Return the (x, y) coordinate for the center point of the cell that contains the specified text.  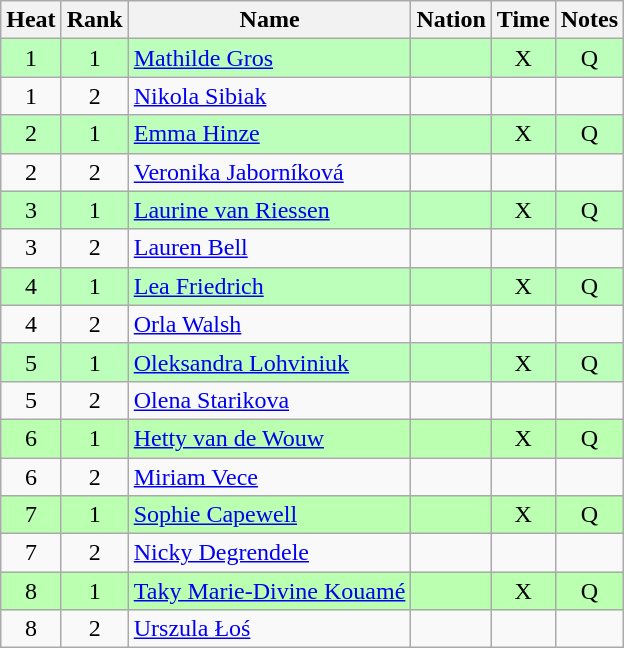
Mathilde Gros (270, 58)
Nikola Sibiak (270, 96)
Olena Starikova (270, 400)
Nicky Degrendele (270, 553)
Nation (451, 20)
Heat (31, 20)
Emma Hinze (270, 134)
Laurine van Riessen (270, 210)
Rank (94, 20)
Sophie Capewell (270, 515)
Lauren Bell (270, 248)
Veronika Jaborníková (270, 172)
Lea Friedrich (270, 286)
Urszula Łoś (270, 629)
Hetty van de Wouw (270, 438)
Orla Walsh (270, 324)
Taky Marie-Divine Kouamé (270, 591)
Time (523, 20)
Miriam Vece (270, 477)
Notes (589, 20)
Oleksandra Lohviniuk (270, 362)
Name (270, 20)
